Return the [x, y] coordinate for the center point of the cell that contains the specified text.  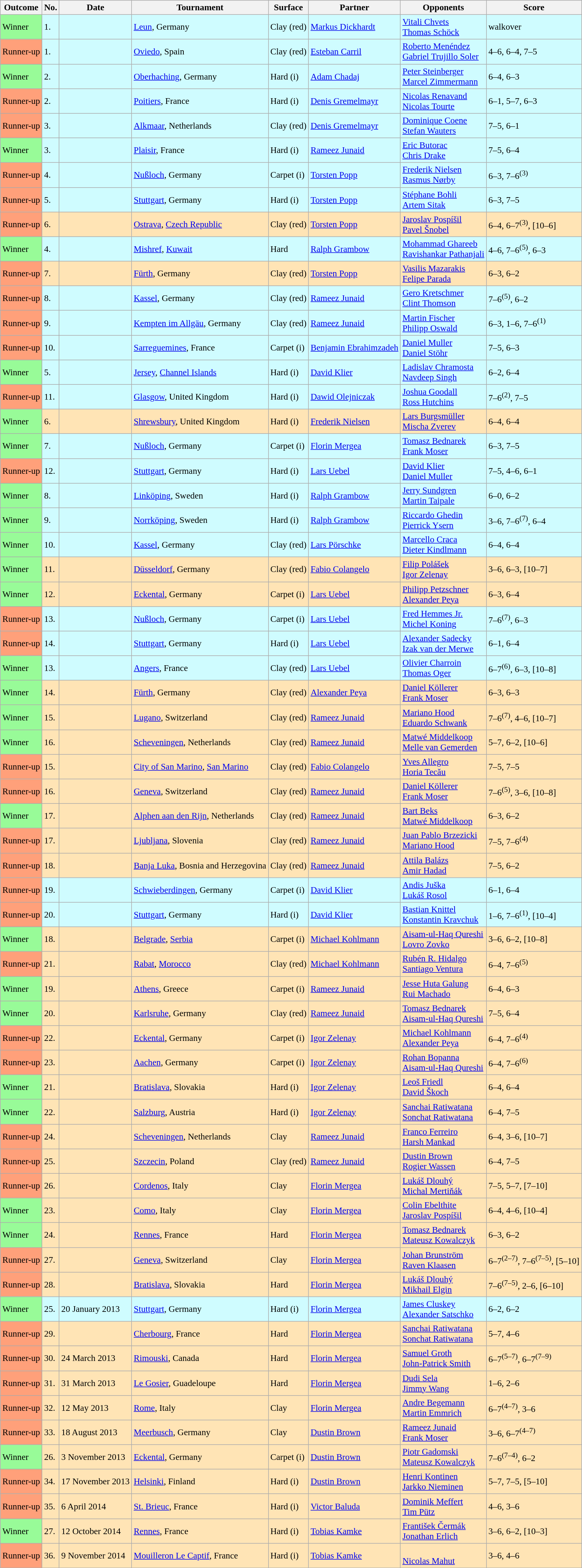
Salzburg, Austria [200, 1111]
Rabat, Morocco [200, 964]
Lukáš Dlouhý Michal Mertiňák [444, 1186]
Rameez Junaid Frank Moser [444, 1433]
31 March 2013 [95, 1383]
30. [51, 1358]
5–7, 6–2, [10–6] [534, 742]
18 August 2013 [95, 1433]
Outcome [21, 7]
Linköping, Sweden [200, 496]
Rohan Bopanna Aisam-ul-Haq Qureshi [444, 1063]
Szczecin, Poland [200, 1161]
7–6(7–5), 2–6, [6–10] [534, 1284]
Schwieberdingen, Germany [200, 890]
Kempten im Allgäu, Germany [200, 323]
4–6, 3–6 [534, 1506]
Banja Luka, Bosnia and Herzegovina [200, 865]
Bastian Knittel Konstantin Kravchuk [444, 914]
Vasilis Mazarakis Felipe Parada [444, 273]
Yves Allegro Horia Tecău [444, 766]
James Cluskey Alexander Satschko [444, 1309]
Samuel Groth John-Patrick Smith [444, 1358]
6–4, 7–6(4) [534, 1037]
3–6, 6–2, [10–3] [534, 1531]
Score [534, 7]
6–2, 6–2 [534, 1309]
Cherbourg, France [200, 1334]
Tomasz Bednarek Frank Moser [444, 446]
3–6, 6–7(4–7) [534, 1433]
Piotr Gadomski Mateusz Kowalczyk [444, 1457]
Bart Beks Matwé Middelkoop [444, 816]
Nicolas Renavand Nicolas Tourte [444, 100]
Aachen, Germany [200, 1063]
Le Gosier, Guadeloupe [200, 1383]
20 January 2013 [95, 1309]
Filip Polášek Igor Zelenay [444, 569]
Michael Kohlmann Alexander Peya [444, 1037]
City of San Marino, San Marino [200, 766]
9 November 2014 [95, 1555]
Tomasz Bednarek Mateusz Kowalczyk [444, 1235]
7–5, 7–5 [534, 766]
Vitali Chvets Thomas Schöck [444, 27]
Jesse Huta Galung Rui Machado [444, 989]
Jaroslav Pospíšil Pavel Šnobel [444, 224]
Ostrava, Czech Republic [200, 224]
Lugano, Switzerland [200, 717]
Joshua Goodall Ross Hutchins [444, 397]
Sarreguemines, France [200, 347]
Alexander Sadecky Izak van der Merwe [444, 643]
Opponents [444, 7]
Leoš Friedl David Škoch [444, 1087]
Esteban Carril [355, 52]
Benjamin Ebrahimzadeh [355, 347]
4–6, 6–4, 7–5 [534, 52]
6–7(6), 6–3, [10–8] [534, 668]
Helsinki, Finland [200, 1481]
Poitiers, France [200, 100]
3 November 2013 [95, 1457]
Nicolas Mahut [444, 1555]
4–6, 7–6(5), 6–3 [534, 249]
Gero Kretschmer Clint Thomson [444, 298]
Lukáš Dlouhý Mikhail Elgin [444, 1284]
6–7(2–7), 7–6(7–5), [5–10] [534, 1260]
Franco Ferreiro Harsh Mankad [444, 1136]
6–7(5–7), 6–7(7–9) [534, 1358]
5–7, 4–6 [534, 1334]
24 March 2013 [95, 1358]
Rubén R. Hidalgo Santiago Ventura [444, 964]
Lars Pörschke [355, 544]
6 April 2014 [95, 1506]
Colin Ebelthite Jaroslav Pospíšil [444, 1210]
Victor Baluda [355, 1506]
Adam Chadaj [355, 76]
6–2, 6–4 [534, 372]
Markus Dickhardt [355, 27]
Oviedo, Spain [200, 52]
1–6, 7–6(1), [10–4] [534, 914]
Ladislav Chramosta Navdeep Singh [444, 372]
Dudi Sela Jimmy Wang [444, 1383]
Rome, Italy [200, 1407]
Mohammad Ghareeb Ravishankar Pathanjali [444, 249]
6–3, 1–6, 7–6(1) [534, 323]
Ljubljana, Slovenia [200, 840]
28. [51, 1284]
Matwé Middelkoop Melle van Gemerden [444, 742]
No. [51, 7]
Date [95, 7]
6–3, 7–6(3) [534, 175]
7–6(7), 4–6, [10–7] [534, 717]
Düsseldorf, Germany [200, 569]
29. [51, 1334]
Fred Hemmes Jr. Michel Koning [444, 619]
12 May 2013 [95, 1407]
David Klier Daniel Muller [444, 470]
Jersey, Channel Islands [200, 372]
Andis Juška Lukáš Rosol [444, 890]
5–7, 7–5, [5–10] [534, 1481]
3–6, 6–2, [10–8] [534, 939]
6–1, 5–7, 6–3 [534, 100]
Alexander Peya [355, 693]
Riccardo Ghedin Pierrick Ysern [444, 520]
Jerry Sundgren Martin Taipale [444, 496]
walkover [534, 27]
Surface [288, 7]
6–4, 3–6, [10–7] [534, 1136]
7–5, 6–2 [534, 865]
36. [51, 1555]
Frederik Nielsen [355, 422]
Tomasz Bednarek Aisam-ul-Haq Qureshi [444, 1013]
Mishref, Kuwait [200, 249]
Mariano Hood Eduardo Schwank [444, 717]
Andre Begemann Martin Emmrich [444, 1407]
Mouilleron Le Captif, France [200, 1555]
Dominique Coene Stefan Wauters [444, 126]
7–5, 6–3 [534, 347]
Frederik Nielsen Rasmus Nørby [444, 175]
Rimouski, Canada [200, 1358]
Henri Kontinen Jarkko Nieminen [444, 1481]
7–6(5), 3–6, [10–8] [534, 791]
Plaisir, France [200, 150]
33. [51, 1433]
3–6, 7–6(7), 6–4 [534, 520]
Athens, Greece [200, 989]
Karlsruhe, Germany [200, 1013]
3–6, 6–3, [10–7] [534, 569]
7–5, 6–1 [534, 126]
Alphen aan den Rijn, Netherlands [200, 816]
Cordenos, Italy [200, 1186]
6–7(4–7), 3–6 [534, 1407]
7–6(2), 7–5 [534, 397]
7–5, 7–6(4) [534, 840]
Eric Butorac Chris Drake [444, 150]
Shrewsbury, United Kingdom [200, 422]
Como, Italy [200, 1210]
6–4, 7–6(5) [534, 964]
6–4, 6–7(3), [10–6] [534, 224]
7–6(5), 6–2 [534, 298]
3–6, 4–6 [534, 1555]
6–3, 6–4 [534, 594]
Attila Balázs Amir Hadad [444, 865]
Leun, Germany [200, 27]
Oberhaching, Germany [200, 76]
Roberto Menéndez Gabriel Trujillo Soler [444, 52]
7–6(7), 6–3 [534, 619]
Dominik Meffert Tim Pütz [444, 1506]
35. [51, 1506]
Glasgow, United Kingdom [200, 397]
Marcello Craca Dieter Kindlmann [444, 544]
6–4, 7–6(6) [534, 1063]
32. [51, 1407]
1–6, 2–6 [534, 1383]
7–5, 4–6, 6–1 [534, 470]
7–6(7–4), 6–2 [534, 1457]
7–5, 5–7, [7–10] [534, 1186]
Johan Brunström Raven Klaasen [444, 1260]
31. [51, 1383]
František Čermák Jonathan Erlich [444, 1531]
Lars Burgsmüller Mischa Zverev [444, 422]
Dawid Olejniczak [355, 397]
Norrköping, Sweden [200, 520]
Angers, France [200, 668]
Daniel Muller Daniel Stöhr [444, 347]
17 November 2013 [95, 1481]
Philipp Petzschner Alexander Peya [444, 594]
12 October 2014 [95, 1531]
Tournament [200, 7]
Olivier Charroin Thomas Oger [444, 668]
St. Brieuc, France [200, 1506]
Martin Fischer Philipp Oswald [444, 323]
Stéphane Bohli Artem Sitak [444, 199]
Peter Steinberger Marcel Zimmermann [444, 76]
Aisam-ul-Haq Qureshi Lovro Zovko [444, 939]
Alkmaar, Netherlands [200, 126]
Belgrade, Serbia [200, 939]
Dustin Brown Rogier Wassen [444, 1161]
Partner [355, 7]
Juan Pablo Brzezicki Mariano Hood [444, 840]
34. [51, 1481]
6–3, 6–3 [534, 693]
6–0, 6–2 [534, 496]
6–4, 4–6, [10–4] [534, 1210]
Meerbusch, Germany [200, 1433]
